Search for the cell housing the specified text and yield its [X, Y] center coordinate. 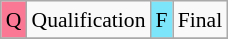
F [162, 20]
Qualification [89, 20]
Q [14, 20]
Final [200, 20]
